From the cell containing the given text, extract its center point as [X, Y] coordinate. 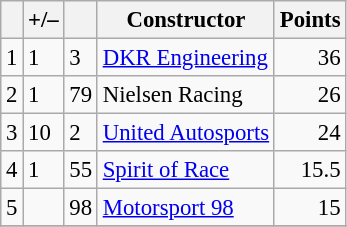
98 [80, 208]
DKR Engineering [186, 58]
24 [310, 133]
15 [310, 208]
Spirit of Race [186, 170]
Constructor [186, 20]
36 [310, 58]
55 [80, 170]
79 [80, 95]
4 [12, 170]
United Autosports [186, 133]
+/– [44, 20]
Motorsport 98 [186, 208]
15.5 [310, 170]
10 [44, 133]
Nielsen Racing [186, 95]
Points [310, 20]
26 [310, 95]
5 [12, 208]
